Determine the [x, y] coordinate at the center of the cell enclosing the given text.  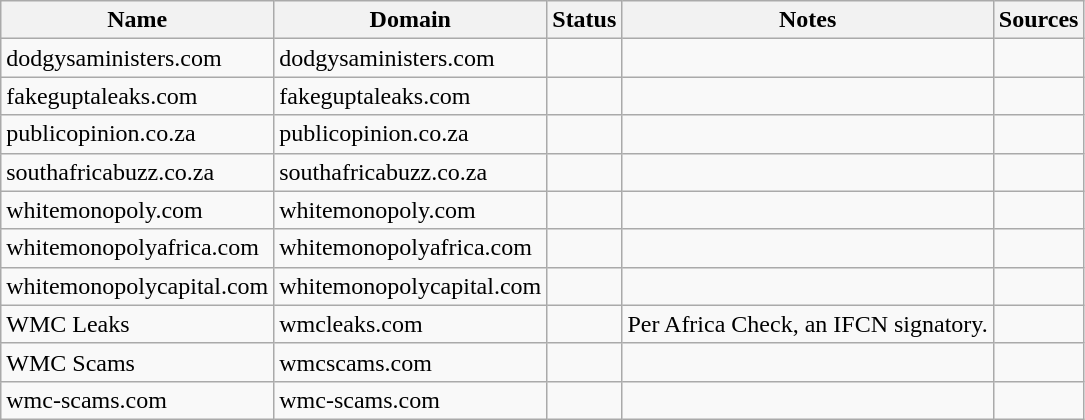
Sources [1038, 20]
Status [584, 20]
Notes [808, 20]
wmcscams.com [410, 362]
WMC Scams [138, 362]
Domain [410, 20]
Name [138, 20]
WMC Leaks [138, 324]
wmcleaks.com [410, 324]
Per Africa Check, an IFCN signatory. [808, 324]
